Output the (X, Y) coordinate of the center of the cell containing the given text.  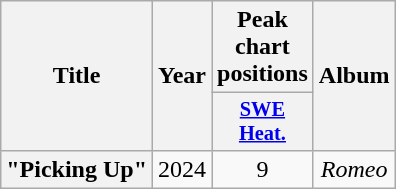
Year (182, 76)
9 (263, 169)
"Picking Up" (77, 169)
2024 (182, 169)
Romeo (354, 169)
Album (354, 76)
Peak chart positions (263, 47)
SWEHeat. (263, 122)
Title (77, 76)
